Identify which cell holds the provided text, then report its [X, Y] central coordinate. 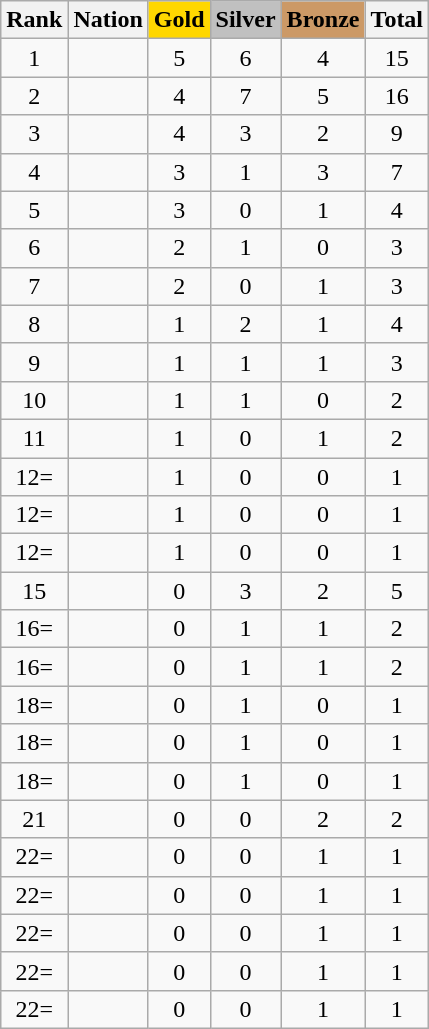
Silver [246, 20]
Nation [108, 20]
11 [34, 438]
8 [34, 324]
Gold [179, 20]
16 [397, 96]
21 [34, 819]
10 [34, 400]
Bronze [323, 20]
Rank [34, 20]
Total [397, 20]
